Provide the [x, y] coordinate of the cell's center where the given text is located.  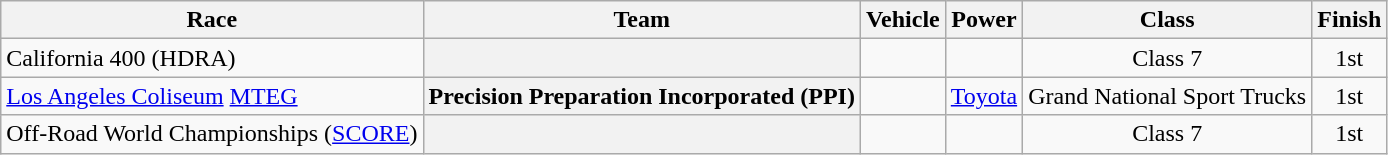
Class [1168, 20]
Off-Road World Championships (SCORE) [212, 134]
Finish [1350, 20]
Toyota [984, 96]
Race [212, 20]
Los Angeles Coliseum MTEG [212, 96]
California 400 (HDRA) [212, 58]
Vehicle [902, 20]
Precision Preparation Incorporated (PPI) [642, 96]
Grand National Sport Trucks [1168, 96]
Team [642, 20]
Power [984, 20]
